Scan for the cell matching the given text and deliver its [X, Y] coordinate at center. 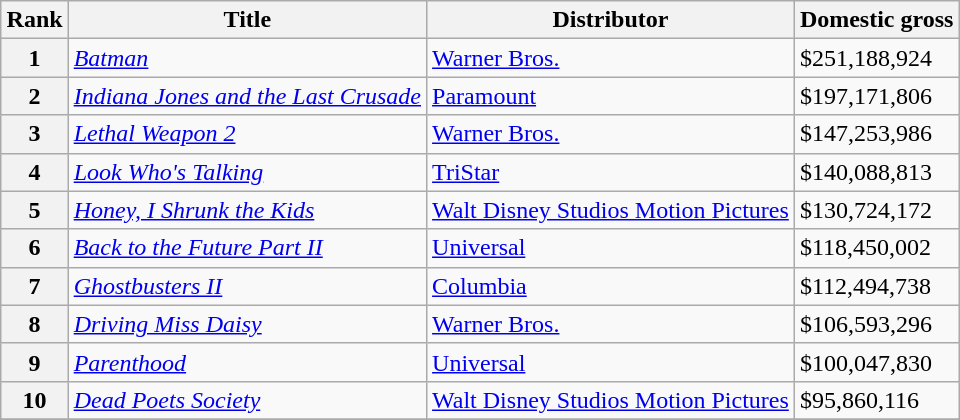
Lethal Weapon 2 [247, 134]
Look Who's Talking [247, 172]
Driving Miss Daisy [247, 324]
$112,494,738 [876, 286]
$106,593,296 [876, 324]
$197,171,806 [876, 96]
1 [34, 58]
Rank [34, 20]
$100,047,830 [876, 362]
2 [34, 96]
10 [34, 400]
Paramount [611, 96]
Batman [247, 58]
4 [34, 172]
$130,724,172 [876, 210]
8 [34, 324]
Ghostbusters II [247, 286]
$118,450,002 [876, 248]
$140,088,813 [876, 172]
Back to the Future Part II [247, 248]
Title [247, 20]
6 [34, 248]
5 [34, 210]
7 [34, 286]
$147,253,986 [876, 134]
Parenthood [247, 362]
Domestic gross [876, 20]
Honey, I Shrunk the Kids [247, 210]
9 [34, 362]
Dead Poets Society [247, 400]
Indiana Jones and the Last Crusade [247, 96]
$251,188,924 [876, 58]
3 [34, 134]
Distributor [611, 20]
Columbia [611, 286]
$95,860,116 [876, 400]
TriStar [611, 172]
